Identify which cell holds the provided text, then report its (x, y) central coordinate. 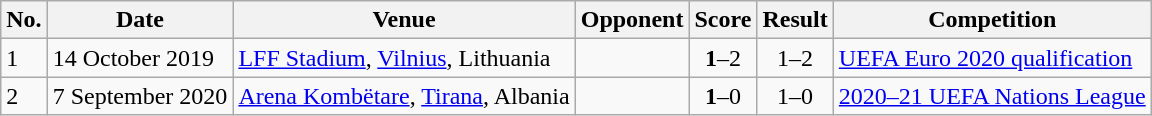
Arena Kombëtare, Tirana, Albania (404, 96)
Competition (992, 20)
No. (24, 20)
Date (140, 20)
2020–21 UEFA Nations League (992, 96)
7 September 2020 (140, 96)
Score (723, 20)
Opponent (632, 20)
2 (24, 96)
UEFA Euro 2020 qualification (992, 58)
Venue (404, 20)
Result (795, 20)
14 October 2019 (140, 58)
1 (24, 58)
LFF Stadium, Vilnius, Lithuania (404, 58)
